Determine the (x, y) coordinate at the center of the cell enclosing the given text.  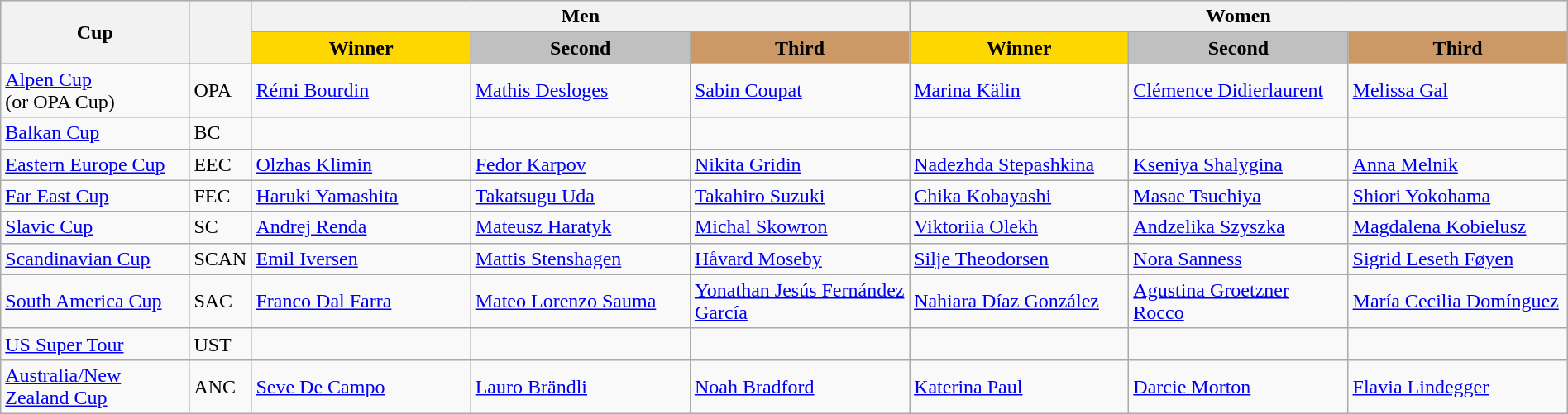
South America Cup (95, 301)
Anna Melnik (1457, 164)
Agustina Groetzner Rocco (1239, 301)
Mateo Lorenzo Sauma (581, 301)
Fedor Karpov (581, 164)
Nora Sanness (1239, 259)
SAC (220, 301)
ANC (220, 387)
SCAN (220, 259)
Australia/New Zealand Cup (95, 387)
Eastern Europe Cup (95, 164)
SC (220, 227)
Balkan Cup (95, 133)
Chika Kobayashi (1019, 196)
Flavia Lindegger (1457, 387)
Women (1239, 17)
Sabin Coupat (799, 91)
Olzhas Klimin (361, 164)
Mateusz Haratyk (581, 227)
Melissa Gal (1457, 91)
Nikita Gridin (799, 164)
Men (581, 17)
Yonathan Jesús Fernández García (799, 301)
Scandinavian Cup (95, 259)
US Super Tour (95, 344)
Takahiro Suzuki (799, 196)
Franco Dal Farra (361, 301)
FEC (220, 196)
Andzelika Szyszka (1239, 227)
Shiori Yokohama (1457, 196)
BC (220, 133)
Clémence Didierlaurent (1239, 91)
Takatsugu Uda (581, 196)
OPA (220, 91)
UST (220, 344)
Michal Skowron (799, 227)
Rémi Bourdin (361, 91)
Mattis Stenshagen (581, 259)
Lauro Brändli (581, 387)
Cup (95, 32)
Håvard Moseby (799, 259)
Nadezhda Stepashkina (1019, 164)
Andrej Renda (361, 227)
Darcie Morton (1239, 387)
Viktoriia Olekh (1019, 227)
Seve De Campo (361, 387)
Slavic Cup (95, 227)
Haruki Yamashita (361, 196)
Katerina Paul (1019, 387)
Magdalena Kobielusz (1457, 227)
Emil Iversen (361, 259)
Far East Cup (95, 196)
Sigrid Leseth Føyen (1457, 259)
Kseniya Shalygina (1239, 164)
Mathis Desloges (581, 91)
Marina Kälin (1019, 91)
EEC (220, 164)
Masae Tsuchiya (1239, 196)
María Cecilia Domínguez (1457, 301)
Silje Theodorsen (1019, 259)
Alpen Cup(or OPA Cup) (95, 91)
Noah Bradford (799, 387)
Nahiara Díaz González (1019, 301)
